Return the [X, Y] coordinate for the center point of the cell that contains the specified text.  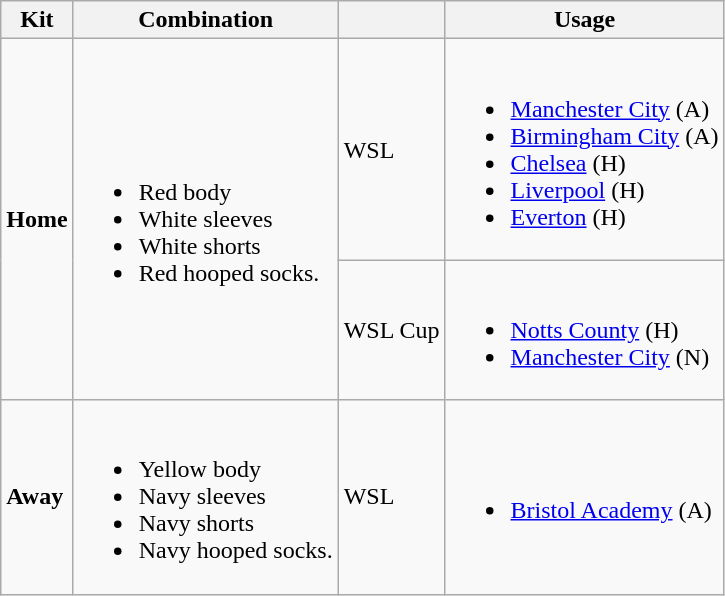
Away [37, 497]
WSL Cup [392, 330]
Red bodyWhite sleevesWhite shortsRed hooped socks. [206, 220]
Yellow bodyNavy sleevesNavy shortsNavy hooped socks. [206, 497]
Combination [206, 20]
Notts County (H)Manchester City (N) [584, 330]
Bristol Academy (A) [584, 497]
Kit [37, 20]
Manchester City (A)Birmingham City (A)Chelsea (H)Liverpool (H)Everton (H) [584, 150]
Home [37, 220]
Usage [584, 20]
